Provide the [x, y] coordinate of the cell's center where the given text is located.  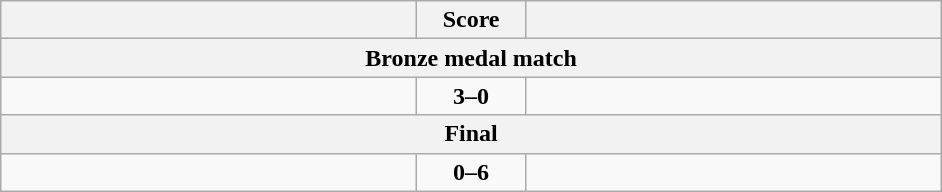
0–6 [472, 172]
Bronze medal match [472, 58]
Final [472, 134]
3–0 [472, 96]
Score [472, 20]
